Find where the given text appears and provide that cell's center as [x, y] coordinate. 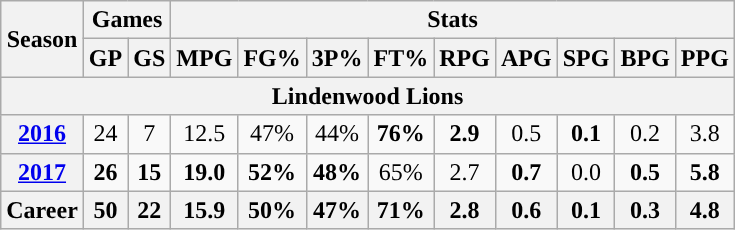
3P% [337, 58]
65% [401, 172]
7 [150, 134]
76% [401, 134]
22 [150, 210]
24 [105, 134]
Season [42, 39]
0.3 [645, 210]
0.0 [586, 172]
Career [42, 210]
12.5 [204, 134]
Lindenwood Lions [368, 96]
0.2 [645, 134]
2017 [42, 172]
52% [272, 172]
50% [272, 210]
2.8 [465, 210]
MPG [204, 58]
SPG [586, 58]
4.8 [704, 210]
5.8 [704, 172]
26 [105, 172]
50 [105, 210]
44% [337, 134]
15.9 [204, 210]
3.8 [704, 134]
Games [126, 20]
GS [150, 58]
2016 [42, 134]
GP [105, 58]
APG [526, 58]
19.0 [204, 172]
FG% [272, 58]
Stats [453, 20]
0.6 [526, 210]
2.7 [465, 172]
2.9 [465, 134]
15 [150, 172]
71% [401, 210]
BPG [645, 58]
RPG [465, 58]
FT% [401, 58]
0.7 [526, 172]
PPG [704, 58]
48% [337, 172]
